Detect which cell encompasses the target text, then output its (x, y) center coordinate. 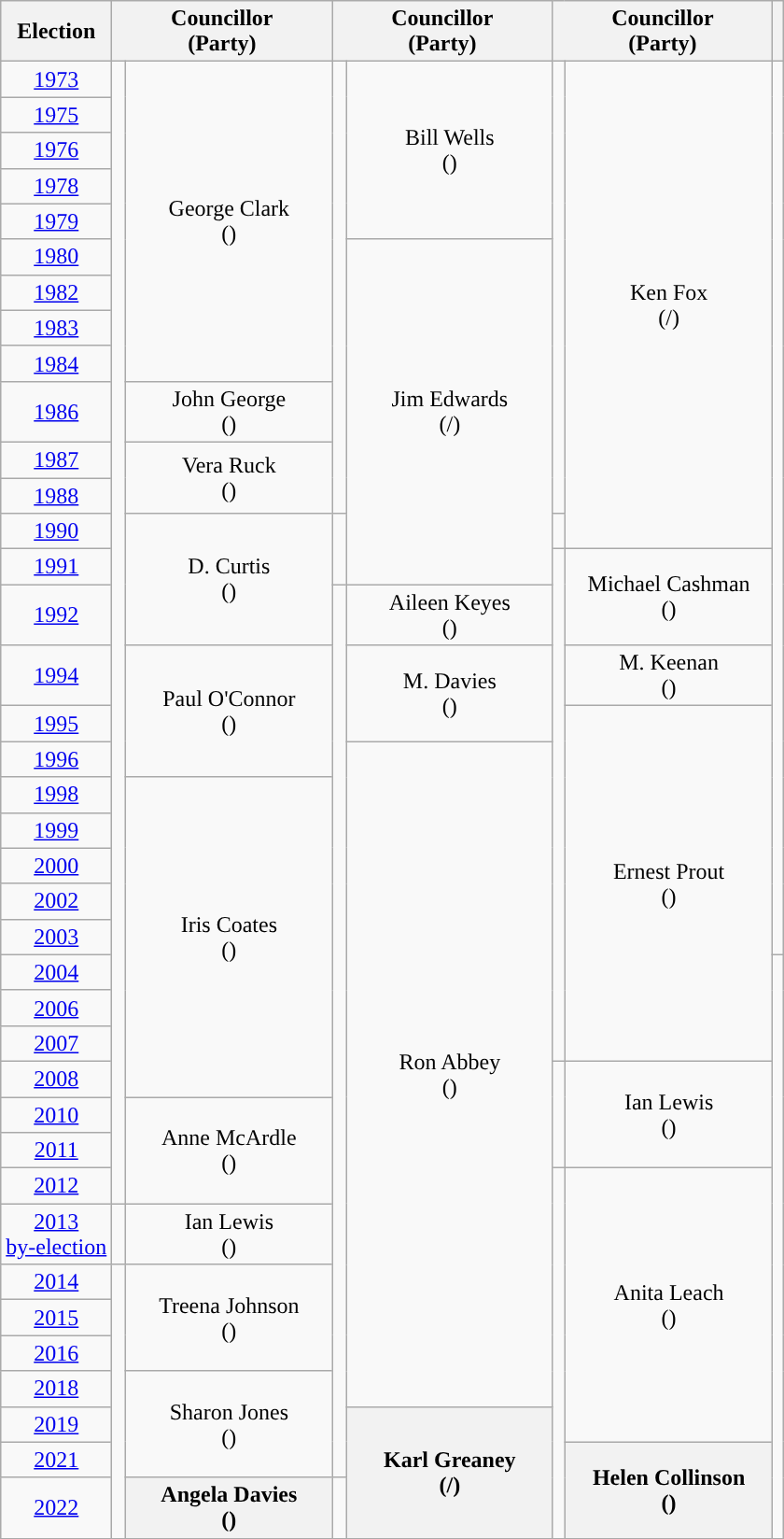
D. Curtis() (230, 579)
1999 (56, 830)
Ernest Prout() (668, 883)
2022 (56, 1507)
1994 (56, 676)
Bill Wells() (450, 150)
1987 (56, 459)
2002 (56, 901)
John George() (230, 411)
Helen Collinson() (668, 1490)
Karl Greaney(/) (450, 1472)
1982 (56, 292)
2010 (56, 1114)
2000 (56, 866)
1975 (56, 115)
2004 (56, 972)
1983 (56, 328)
1995 (56, 724)
2013by-election (56, 1235)
1986 (56, 411)
Ron Abbey() (450, 1074)
Sharon Jones() (230, 1424)
Aileen Keyes() (450, 614)
2018 (56, 1389)
1973 (56, 79)
1996 (56, 759)
2021 (56, 1460)
Paul O'Connor() (230, 712)
1990 (56, 531)
2016 (56, 1353)
1979 (56, 221)
George Clark() (230, 222)
1976 (56, 150)
1978 (56, 186)
2012 (56, 1186)
Anne McArdle() (230, 1150)
2008 (56, 1079)
2003 (56, 937)
Treena Johnson() (230, 1318)
2007 (56, 1043)
1988 (56, 496)
2014 (56, 1282)
1984 (56, 363)
2015 (56, 1318)
Anita Leach() (668, 1306)
Iris Coates() (230, 938)
Vera Ruck() (230, 477)
M. Keenan() (668, 676)
1998 (56, 795)
Angela Davies() (230, 1507)
1991 (56, 567)
1992 (56, 614)
2011 (56, 1151)
Election (56, 32)
Michael Cashman() (668, 598)
2019 (56, 1424)
Jim Edwards(/) (450, 412)
M. Davies() (450, 693)
2006 (56, 1008)
Ken Fox(/) (668, 305)
1980 (56, 257)
